Identify which cell holds the provided text, then report its (x, y) central coordinate. 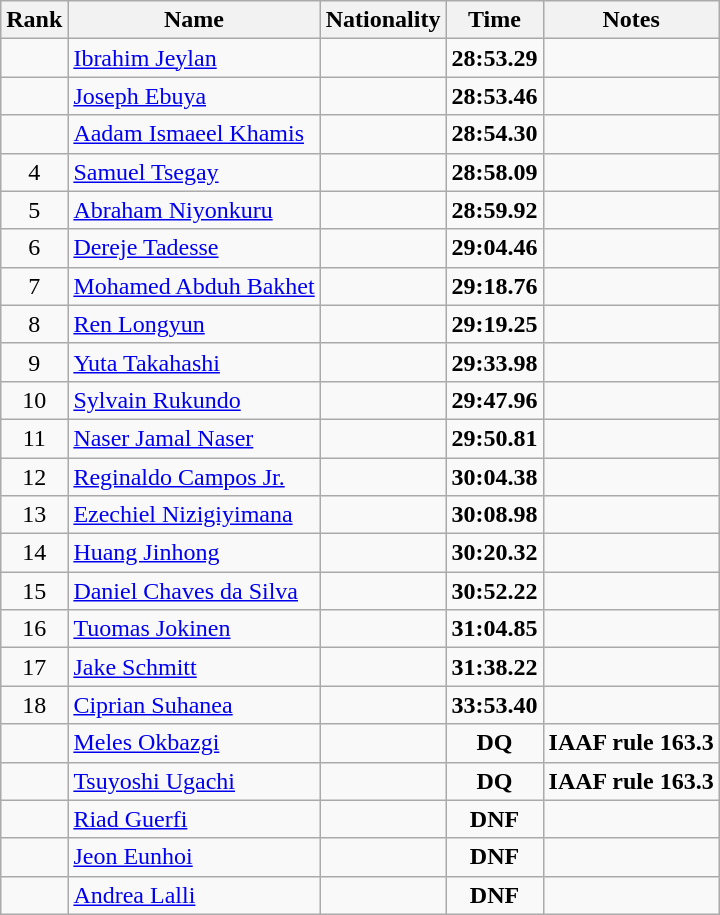
Joseph Ebuya (194, 96)
Name (194, 20)
Rank (34, 20)
28:53.29 (494, 58)
30:52.22 (494, 591)
31:38.22 (494, 667)
Tsuyoshi Ugachi (194, 781)
6 (34, 248)
16 (34, 629)
Andrea Lalli (194, 895)
Tuomas Jokinen (194, 629)
4 (34, 172)
Abraham Niyonkuru (194, 210)
11 (34, 438)
30:20.32 (494, 553)
Reginaldo Campos Jr. (194, 477)
10 (34, 400)
7 (34, 286)
Ciprian Suhanea (194, 705)
29:19.25 (494, 324)
Mohamed Abduh Bakhet (194, 286)
13 (34, 515)
Jeon Eunhoi (194, 857)
Notes (631, 20)
17 (34, 667)
Nationality (383, 20)
Yuta Takahashi (194, 362)
15 (34, 591)
Riad Guerfi (194, 819)
Meles Okbazgi (194, 743)
Aadam Ismaeel Khamis (194, 134)
Ren Longyun (194, 324)
30:08.98 (494, 515)
5 (34, 210)
29:04.46 (494, 248)
Sylvain Rukundo (194, 400)
Time (494, 20)
Jake Schmitt (194, 667)
30:04.38 (494, 477)
28:53.46 (494, 96)
28:58.09 (494, 172)
Ibrahim Jeylan (194, 58)
Daniel Chaves da Silva (194, 591)
8 (34, 324)
Dereje Tadesse (194, 248)
18 (34, 705)
29:47.96 (494, 400)
12 (34, 477)
33:53.40 (494, 705)
29:33.98 (494, 362)
Huang Jinhong (194, 553)
9 (34, 362)
Naser Jamal Naser (194, 438)
31:04.85 (494, 629)
28:59.92 (494, 210)
14 (34, 553)
Ezechiel Nizigiyimana (194, 515)
29:50.81 (494, 438)
29:18.76 (494, 286)
28:54.30 (494, 134)
Samuel Tsegay (194, 172)
